Determine the (X, Y) coordinate at the center of the cell enclosing the given text.  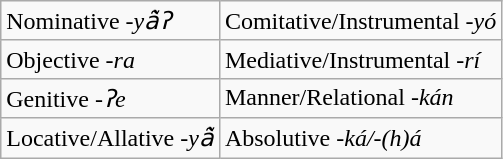
Absolutive -ká/-(h)á (360, 138)
Nominative -yã̀ʔ (110, 21)
Manner/Relational -kán (360, 98)
Mediative/Instrumental -rí (360, 59)
Objective -ra (110, 59)
Comitative/Instrumental -yó (360, 21)
Genitive -ʔe (110, 98)
Locative/Allative -yã̀ (110, 138)
